Locate the cell with the specified text and output its [x, y] center coordinate. 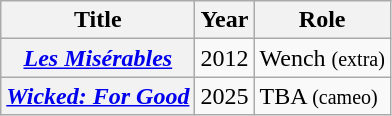
Wench (extra) [322, 58]
Les Misérables [98, 58]
2012 [224, 58]
TBA (cameo) [322, 96]
Wicked: For Good [98, 96]
Year [224, 20]
2025 [224, 96]
Role [322, 20]
Title [98, 20]
